Find where the given text appears and provide that cell's center as (X, Y) coordinate. 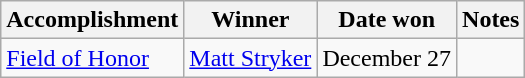
Field of Honor (92, 58)
Notes (491, 20)
Winner (250, 20)
Date won (387, 20)
Accomplishment (92, 20)
Matt Stryker (250, 58)
December 27 (387, 58)
